Search for the cell housing the specified text and yield its [x, y] center coordinate. 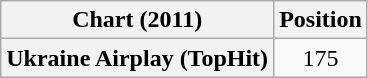
Ukraine Airplay (TopHit) [138, 58]
Chart (2011) [138, 20]
Position [321, 20]
175 [321, 58]
